From the cell containing the given text, extract its center point as [X, Y] coordinate. 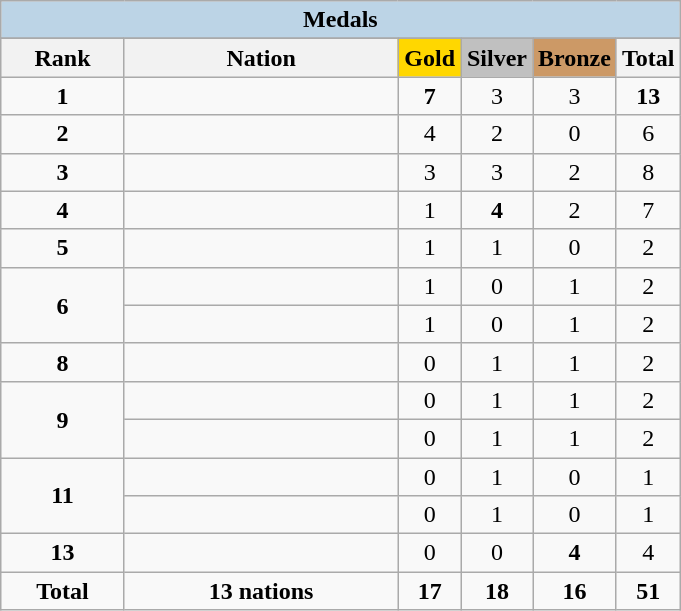
Rank [63, 58]
Gold [430, 58]
Nation [261, 58]
16 [574, 591]
13 nations [261, 591]
17 [430, 591]
51 [648, 591]
Medals [340, 20]
18 [496, 591]
Silver [496, 58]
Bronze [574, 58]
11 [63, 496]
9 [63, 419]
5 [63, 248]
